Scan for the cell matching the given text and deliver its (x, y) coordinate at center. 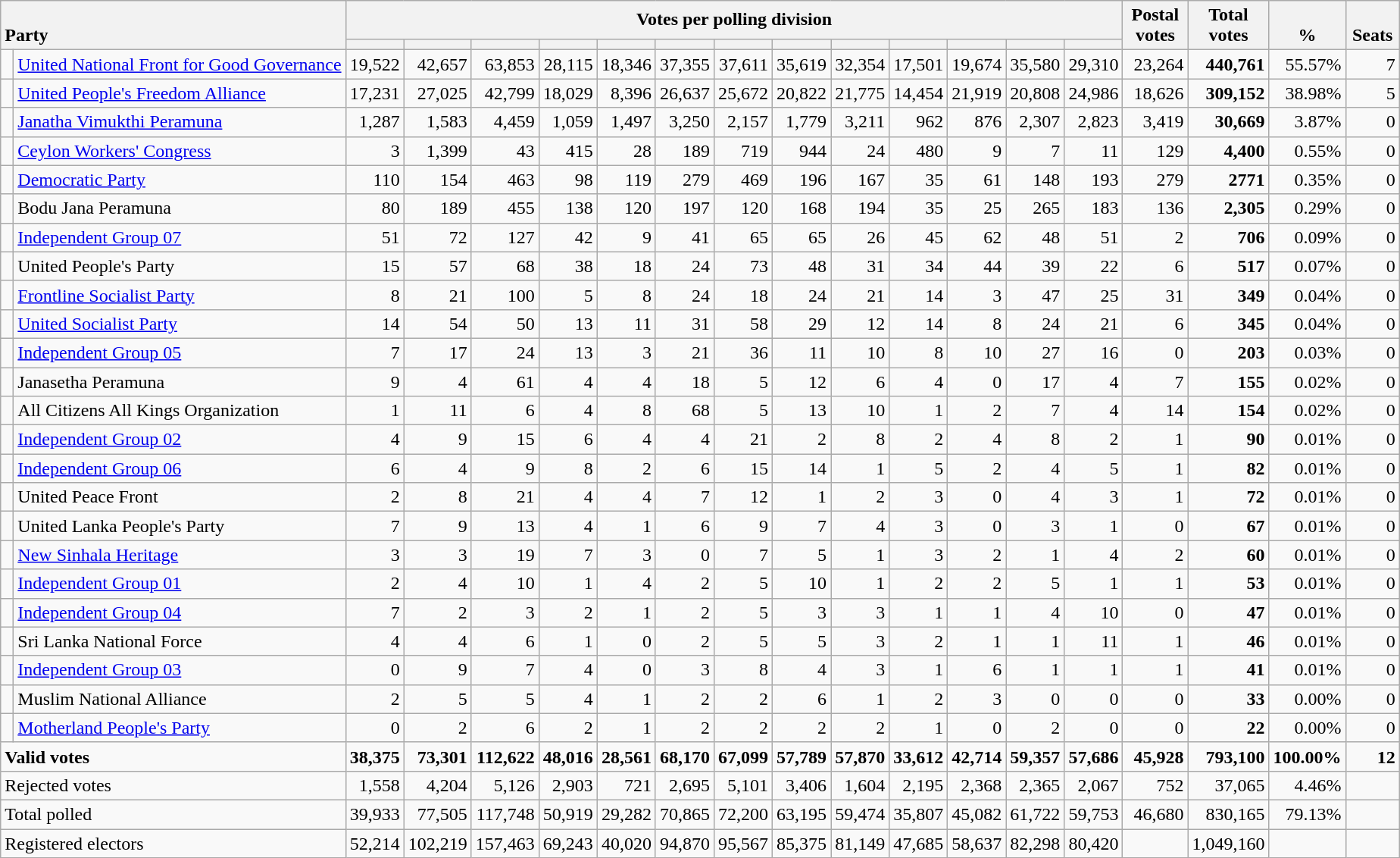
20,808 (1035, 93)
28 (626, 151)
United People's Party (180, 266)
136 (1155, 208)
33 (1229, 699)
45 (918, 237)
29,282 (626, 814)
100.00% (1308, 756)
63,195 (802, 814)
70,865 (685, 814)
440,761 (1229, 64)
127 (505, 237)
30,669 (1229, 122)
28,561 (626, 756)
United Socialist Party (180, 324)
Sri Lanka National Force (180, 641)
73 (742, 266)
1,583 (438, 122)
21,919 (977, 93)
58,637 (977, 844)
45,928 (1155, 756)
1,287 (374, 122)
203 (1229, 352)
27,025 (438, 93)
962 (918, 122)
39 (1035, 266)
20,822 (802, 93)
Janatha Vimukthi Peramuna (180, 122)
2,365 (1035, 785)
Independent Group 07 (180, 237)
New Sinhala Heritage (180, 555)
Valid votes (173, 756)
United National Front for Good Governance (180, 64)
Muslim National Alliance (180, 699)
2,067 (1094, 785)
18,346 (626, 64)
2,695 (685, 785)
309,152 (1229, 93)
82 (1229, 468)
46,680 (1155, 814)
0.03% (1308, 352)
58 (742, 324)
60 (1229, 555)
98 (568, 180)
Party (173, 26)
42,657 (438, 64)
59,753 (1094, 814)
196 (802, 180)
119 (626, 180)
Independent Group 01 (180, 584)
77,505 (438, 814)
148 (1035, 180)
944 (802, 151)
18,626 (1155, 93)
2,307 (1035, 122)
19,674 (977, 64)
Independent Group 05 (180, 352)
197 (685, 208)
25,672 (742, 93)
81,149 (861, 844)
1,558 (374, 785)
42,714 (977, 756)
28,115 (568, 64)
0.09% (1308, 237)
0.55% (1308, 151)
2,368 (977, 785)
Janasetha Peramuna (180, 381)
112,622 (505, 756)
463 (505, 180)
67 (1229, 526)
% (1308, 26)
57,686 (1094, 756)
50 (505, 324)
67,099 (742, 756)
4.46% (1308, 785)
38.98% (1308, 93)
23,264 (1155, 64)
45,082 (977, 814)
Rejected votes (173, 785)
17,501 (918, 64)
4,204 (438, 785)
194 (861, 208)
37,355 (685, 64)
1,049,160 (1229, 844)
52,214 (374, 844)
24,986 (1094, 93)
85,375 (802, 844)
110 (374, 180)
62 (977, 237)
44 (977, 266)
469 (742, 180)
34 (918, 266)
1,399 (438, 151)
455 (505, 208)
57 (438, 266)
0.29% (1308, 208)
27 (1035, 352)
68,170 (685, 756)
2,903 (568, 785)
36 (742, 352)
3,250 (685, 122)
Motherland People's Party (180, 728)
183 (1094, 208)
37,611 (742, 64)
42 (568, 237)
21,775 (861, 93)
345 (1229, 324)
43 (505, 151)
57,789 (802, 756)
46 (1229, 641)
719 (742, 151)
3,406 (802, 785)
26 (861, 237)
United People's Freedom Alliance (180, 93)
752 (1155, 785)
Seats (1373, 26)
35,580 (1035, 64)
32,354 (861, 64)
80,420 (1094, 844)
Total votes (1229, 26)
0.35% (1308, 180)
Total polled (173, 814)
18,029 (568, 93)
1,059 (568, 122)
876 (977, 122)
35,619 (802, 64)
5,126 (505, 785)
193 (1094, 180)
2,823 (1094, 122)
Democratic Party (180, 180)
102,219 (438, 844)
72,200 (742, 814)
38 (568, 266)
2771 (1229, 180)
793,100 (1229, 756)
2,305 (1229, 208)
5,101 (742, 785)
42,799 (505, 93)
All Citizens All Kings Organization (180, 411)
1,497 (626, 122)
17,231 (374, 93)
Independent Group 06 (180, 468)
415 (568, 151)
1,604 (861, 785)
Registered electors (173, 844)
0.07% (1308, 266)
Postalvotes (1155, 26)
2,195 (918, 785)
39,933 (374, 814)
129 (1155, 151)
830,165 (1229, 814)
54 (438, 324)
19 (505, 555)
Ceylon Workers' Congress (180, 151)
55.57% (1308, 64)
100 (505, 295)
480 (918, 151)
3.87% (1308, 122)
59,357 (1035, 756)
29 (802, 324)
59,474 (861, 814)
517 (1229, 266)
95,567 (742, 844)
4,459 (505, 122)
Independent Group 04 (180, 612)
16 (1094, 352)
721 (626, 785)
26,637 (685, 93)
79.13% (1308, 814)
33,612 (918, 756)
Bodu Jana Peramuna (180, 208)
82,298 (1035, 844)
157,463 (505, 844)
80 (374, 208)
349 (1229, 295)
50,919 (568, 814)
47,685 (918, 844)
94,870 (685, 844)
706 (1229, 237)
Frontline Socialist Party (180, 295)
United Peace Front (180, 497)
138 (568, 208)
14,454 (918, 93)
53 (1229, 584)
4,400 (1229, 151)
48,016 (568, 756)
8,396 (626, 93)
37,065 (1229, 785)
265 (1035, 208)
29,310 (1094, 64)
35,807 (918, 814)
19,522 (374, 64)
38,375 (374, 756)
69,243 (568, 844)
40,020 (626, 844)
167 (861, 180)
Independent Group 02 (180, 440)
73,301 (438, 756)
57,870 (861, 756)
2,157 (742, 122)
61,722 (1035, 814)
Votes per polling division (734, 20)
90 (1229, 440)
117,748 (505, 814)
63,853 (505, 64)
1,779 (802, 122)
155 (1229, 381)
United Lanka People's Party (180, 526)
3,211 (861, 122)
168 (802, 208)
Independent Group 03 (180, 670)
3,419 (1155, 122)
